Return (x, y) of the center of cell containing provided text 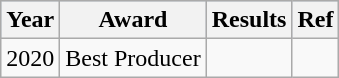
2020 (30, 58)
Best Producer (133, 58)
Results (249, 20)
Award (133, 20)
Year (30, 20)
Ref (316, 20)
